Search for the cell housing the specified text and yield its [x, y] center coordinate. 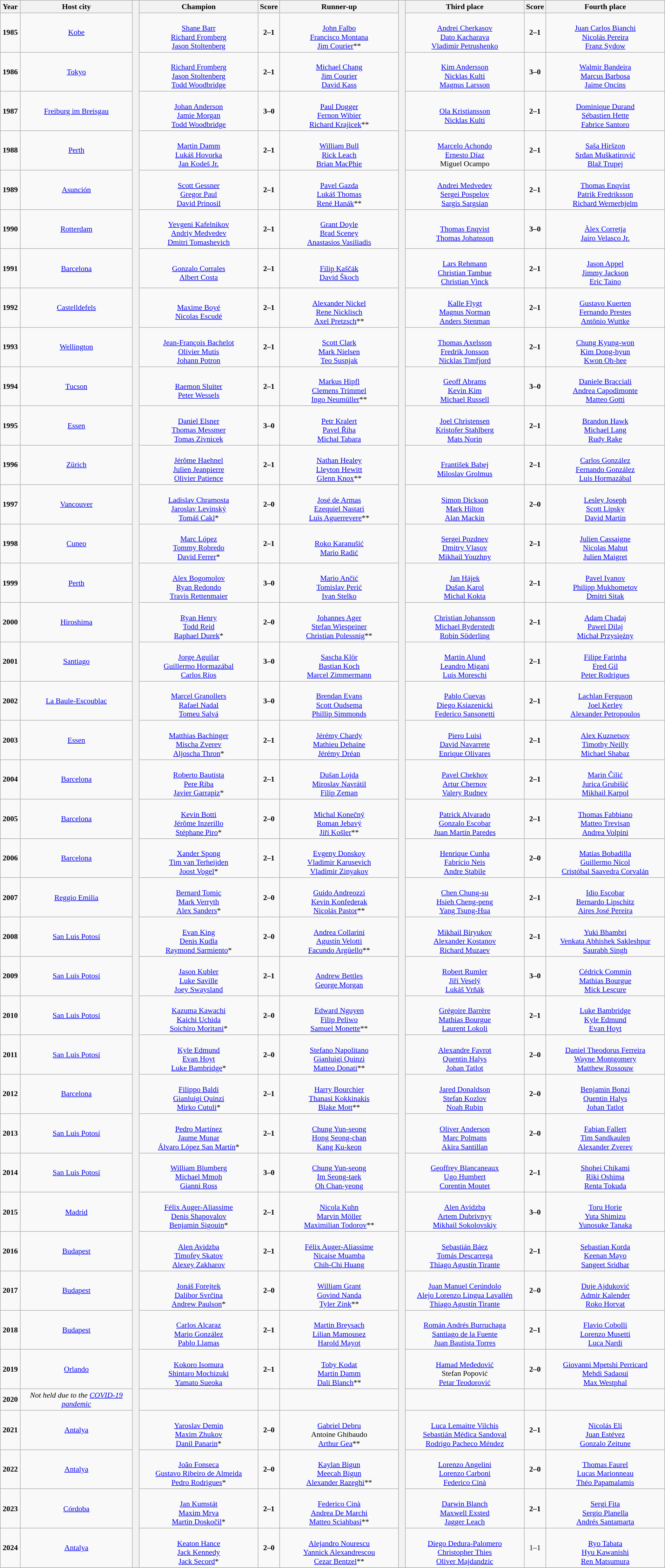
Keaton HanceJack KennedyJack Secord* [199, 1548]
2014 [11, 1172]
Carlos AlcarazMario GonzálezPablo Llamas [199, 1330]
Scott GessnerGregor PaulDavid Prinosil [199, 190]
Thomas EnqvistPatrik FredrikssonRichard Wernerhjelm [605, 190]
Martín AlundLeandro MiganiLuis Moreschi [464, 662]
Nathan HealeyLleyton HewittGlenn Knox** [339, 465]
Jorge AguilarGuillermo HormazábalCarlos Ríos [199, 662]
Castelldefels [76, 308]
Michael ChangJim CourierDavid Kass [339, 72]
1997 [11, 504]
2006 [11, 858]
Asunción [76, 190]
1992 [11, 308]
1998 [11, 543]
2019 [11, 1369]
2016 [11, 1251]
Dušan LojdaMiroslav NavrátilFilip Zeman [339, 779]
Jonáš ForejtekDalibor SvrčinaAndrew Paulson* [199, 1291]
Hamad MeđedovićStefan PopovićPetar Teodorović [464, 1369]
Nicolás EliJuan EstévezGonzalo Zeitune [605, 1430]
Jan HájekDušan KarolMichal Kokta [464, 583]
Shohei ChikamiRiki OshimaRenta Tokuda [605, 1172]
Not held due to the COVID-19 pandemic [76, 1400]
Gustavo KuertenFernando PrestesAntônio Wuttke [605, 308]
Wellington [76, 347]
Ryo TabataHyu KawanishiRen Matsumura [605, 1548]
Jan KumstátMaxim MrvaMartin Doskočil* [199, 1509]
Lars RehmannChristian TambueChristian Vinck [464, 269]
Madrid [76, 1212]
Fabian FallertTim SandkaulenAlexander Zverev [605, 1133]
Bernard TomicMark VerrythAlex Sanders* [199, 898]
2000 [11, 622]
Thomas AxelssonFredrik JonssonNicklas Timfjord [464, 347]
Vancouver [76, 504]
2007 [11, 898]
Markus HipflClemens TrimmelIngo Neumüller** [339, 386]
Daniel Theodorus FerreiraWayne MontgomeryMatthew Rossouw [605, 1055]
2018 [11, 1330]
Adam ChadajPawel DilajMichał Przysiężny [605, 622]
Jérôme HaehnelJulien JeanpierreOlivier Patience [199, 465]
2021 [11, 1430]
Kalle FlygtMagnus NormanAnders Stenman [464, 308]
2002 [11, 701]
Kazuma KawachiKaichi UchidaSoichiro Moritani* [199, 1015]
Geoffrey BlancaneauxUgo HumbertCorentin Moutet [464, 1172]
Thomas FaurelLucas MarionneauThéo Papamalamis [605, 1469]
Darwin BlanchMaxwell ExstedJagger Leach [464, 1509]
1985 [11, 33]
1987 [11, 111]
Lesley JosephScott LipskyDavid Martin [605, 504]
Martin DammLukáš HovorkaJan Kodeš Jr. [199, 150]
Simon DicksonMark HiltonAlan Mackin [464, 504]
Fourth place [605, 7]
Saša HiršzonSrđan MuškatirovićBlaž Trupej [605, 150]
Matías BobadillaGuillermo NicolCristóbal Saavedra Corvalán [605, 858]
1995 [11, 426]
Kyle EdmundEvan HoytLuke Bambridge* [199, 1055]
Andrea CollariniAgustín VelottiFacundo Argüello** [339, 937]
Joel ChristensenKristofer StahlbergMats Norin [464, 426]
Scott ClarkMark NielsenTeo Susnjak [339, 347]
1986 [11, 72]
1991 [11, 269]
Diego Dedura-PalomeroChristopher ThiesOliver Majdandzic [464, 1548]
Hiroshima [76, 622]
Matthias BachingerMischa ZverevAljoscha Thron* [199, 740]
Kokoro IsomuraShintaro MochizukiYamato Sueoka [199, 1369]
Andrew BettlesGeorge Morgan [339, 976]
William BullRick LeachBrian MacPhie [339, 150]
Flavio CobolliLorenzo MusettiLuca Nardi [605, 1330]
Gabriel DebruAntoine GhibaudoArthur Gea** [339, 1430]
Xander SpongTim van TerheijdenJoost Vogel* [199, 858]
Andrei MedvedevSergei PospelovSargis Sargsian [464, 190]
Benjamin BonziQuentin HalysJohan Tatlot [605, 1094]
Brandon HawkMichael LangRudy Rake [605, 426]
Juan Carlos BianchiNicolás PereiraFranz Sydow [605, 33]
Brendan EvansScott OudsemaPhillip Simmonds [339, 701]
2005 [11, 819]
2022 [11, 1469]
1996 [11, 465]
Tucson [76, 386]
Marcelo AchondoErnesto DíazMiguel Ocampo [464, 150]
Grégoire BarrèreMathias BourgueLaurent Lokoli [464, 1015]
Kim AnderssonNicklas KultiMagnus Larsson [464, 72]
Christian JohanssonMichael RyderstedtRobin Söderling [464, 622]
Jason AppelJimmy JacksonEric Taino [605, 269]
Orlando [76, 1369]
Dominique DurandSébastien HetteFabrice Santoro [605, 111]
Maxime BoyéNicolas Escudé [199, 308]
Yevgeni KafelnikovAndriy MedvedevDmitri Tomashevich [199, 229]
Félix Auger-AliassimeDenis ShapovalovBenjamin Sigouin* [199, 1212]
2010 [11, 1015]
Lachlan FergusonJoel KerleyAlexander Petropoulos [605, 701]
Runner-up [339, 7]
Oliver AndersonMarc PolmansAkira Santillan [464, 1133]
Alexander NickelRene NicklischAxel Pretzsch** [339, 308]
1988 [11, 150]
Cuneo [76, 543]
Piero LuisiDavid NavarreteEnrique Olivares [464, 740]
Shane BarrRichard FrombergJason Stoltenberg [199, 33]
Pedro MartínezJaume MunarÁlvaro López San Martín* [199, 1133]
Evgeny DonskoyVladimir KarusevichVladimir Zinyakov [339, 858]
Duje AjdukovićAdmir KalenderRoko Horvat [605, 1291]
Idio EscobarBernardo LipschitzAires José Pereira [605, 898]
Kobe [76, 33]
Marc LópezTommy RobredoDavid Ferrer* [199, 543]
Chung Yun-seongHong Seong-chanKang Ku-keon [339, 1133]
Thomas FabbianoMatteo TrevisanAndrea Volpini [605, 819]
Sebastian KordaKeenan MayoSangeet Sridhar [605, 1251]
Alex BogomolovRyan RedondoTravis Rettenmaier [199, 583]
Toru HorieYuta ShimizuYunosuke Tanaka [605, 1212]
Federico CinàAndrea De MarchiMatteo Sciahbasi** [339, 1509]
Filip KaščákDavid Škoch [339, 269]
2023 [11, 1509]
Kevin BottiJérôme InzerilloStéphane Piro* [199, 819]
Champion [199, 7]
Alex KuznetsovTimothy NeillyMichael Shabaz [605, 740]
Pavel GazdaLukáš ThomasRené Hanák** [339, 190]
Filipe FarinhaFred GilPeter Rodrigues [605, 662]
Alexandre FavrotQuentin HalysJohan Tatlot [464, 1055]
2003 [11, 740]
Johan AndersonJamie MorganTodd Woodbridge [199, 111]
2008 [11, 937]
Ola KristianssonNicklas Kulti [464, 111]
Geoff AbramsKevin KimMichael Russell [464, 386]
Raemon SluiterPeter Wessels [199, 386]
Freiburg im Breisgau [76, 111]
La Baule-Escoublac [76, 701]
Luke BambridgeKyle EdmundEvan Hoyt [605, 1015]
2004 [11, 779]
František BabejMiloslav Grolmus [464, 465]
1993 [11, 347]
Carlos GonzálezFernando GonzálezLuis Hormazábal [605, 465]
2009 [11, 976]
Robert RumlerJiří VeselýLukáš Vrňák [464, 976]
Ryan HenryTodd ReidRaphael Durek* [199, 622]
Luca Lemaitre VilchisSebastián Médica SandovalRodrigo Pacheco Méndez [464, 1430]
Julien CassaigneNicolas MahutJulien Maigret [605, 543]
Martin BreysachLilian MamousezHarold Mayot [339, 1330]
Chen Chung-suHsieh Cheng-pengYang Tsung-Hua [464, 898]
2013 [11, 1133]
Lorenzo AngeliniLorenzo CarboniFederico Cinà [464, 1469]
Roberto BautistaPere RibaJavier Garrapiz* [199, 779]
2001 [11, 662]
Yuki BhambriVenkata Abhishek SakleshpurSaurabh Singh [605, 937]
John FalboFrancisco MontanaJim Courier** [339, 33]
Chung Kyung-wonKim Dong-hyunKwon Oh-hee [605, 347]
Daniel ElsnerThomas MessmerTomas Zivnicek [199, 426]
Jérémy ChardyMathieu DehaineJérémy Dréan [339, 740]
Àlex CorretjaJairo Velasco Jr. [605, 229]
Walmir BandeiraMarcus BarbosaJaime Oncins [605, 72]
2015 [11, 1212]
Sergei PozdnevDmitry VlasovMikhail Youzhny [464, 543]
Juan Manuel CerúndoloAlejo Lorenzo Lingua LavallénThiago Agustín Tirante [464, 1291]
Andrei CherkasovDato KacharavaVladimir Petrushenko [464, 33]
1989 [11, 190]
1994 [11, 386]
Córdoba [76, 1509]
Henrique CunhaFabrício NeisAndre Stabile [464, 858]
Petr KralertPavel ŘíhaMichal Tabara [339, 426]
Chung Yun-seongIm Seong-taekOh Chan-yeong [339, 1172]
Nicola KuhnMarvin MöllerMaximilian Todorov** [339, 1212]
Jean-François BachelotOlivier MutisJohann Potron [199, 347]
Marcel GranollersRafael NadalTomeu Salvá [199, 701]
Toby KodatMartin DammDali Blanch** [339, 1369]
Sascha KlörBastian KochMarcel Zimmermann [339, 662]
Pavel IvanovPhilipp MukhometovDmitri Sitak [605, 583]
Evan KingDenis KudlaRaymond Sarmiento* [199, 937]
Pavel ChekhovArtur ChernovValery Rudnev [464, 779]
1–1 [535, 1548]
Edward NguyenFilip PeliwoSamuel Monette** [339, 1015]
Pablo CuevasDiego KsiazenickiFederico Sansonetti [464, 701]
Jason KublerLuke SavilleJoey Swaysland [199, 976]
Mikhail BiryukovAlexander KostanovRichard Muzaev [464, 937]
Marin ČilićJurica GrubišićMikhail Karpol [605, 779]
Filippo BaldiGianluigi QuinziMirko Cutuli* [199, 1094]
2020 [11, 1400]
Alen AvidzbaTimofey SkatovAlexey Zakharov [199, 1251]
Zürich [76, 465]
Third place [464, 7]
2024 [11, 1548]
Sebastián BáezTomás DescarregaThiago Agustín Tirante [464, 1251]
Reggio Emilia [76, 898]
1999 [11, 583]
Daniele BraccialiAndrea CapodimonteMatteo Gotti [605, 386]
2012 [11, 1094]
Sergi FitaSergio PlanellaAndrés Santamarta [605, 1509]
Michal KonečnýRoman JebavýJiří Košler** [339, 819]
Guido AndreozziKevin KonfederakNicolás Pastor** [339, 898]
Félix Auger-AliassimeNicaise MuambaChih-Chi Huang [339, 1251]
Ladislav ChramostaJaroslav LevinskýTomáš Cakl* [199, 504]
Cédrick ComminMathias BourgueMick Lescure [605, 976]
Harry BourchierThanasi KokkinakisBlake Mott** [339, 1094]
Tokyo [76, 72]
Kaylan BigunMeecah BigunAlexander Razeghi** [339, 1469]
Richard FrombergJason StoltenbergTodd Woodbridge [199, 72]
Paul DoggerFernon WibierRichard Krajicek** [339, 111]
Giovanni Mpetshi PerricardMehdi SadaouiMax Westphal [605, 1369]
João FonsecaGustavo Ribeiro de AlmeidaPedro Rodrigues* [199, 1469]
2017 [11, 1291]
Santiago [76, 662]
Johannes AgerStefan WiespeinerChristian Polessnig** [339, 622]
Stefano NapolitanoGianluigi QuinziMatteo Donati** [339, 1055]
Alen AvidzbaArtem DubrivnyyMikhail Sokolovskiy [464, 1212]
Host city [76, 7]
William BlumbergMichael MmohGianni Ross [199, 1172]
Rotterdam [76, 229]
Gonzalo CorralesAlbert Costa [199, 269]
Mario AnčićTomislav PerićIvan Stelko [339, 583]
2011 [11, 1055]
Patrick AlvaradoGonzalo EscobarJuan Martín Paredes [464, 819]
Jared DonaldsonStefan KozlovNoah Rubin [464, 1094]
Alejandro NourescuYannick AlexandrescouCezar Bentzel** [339, 1548]
Yaroslav DeminMaxim ZhukovDanil Panarin* [199, 1430]
Grant DoyleBrad SceneyAnastasios Vasiliadis [339, 229]
José de ArmasEzequiel NastariLuis Aguerrevere** [339, 504]
Roko KaranušićMario Radić [339, 543]
Román Andrés BurruchagaSantiago de la FuenteJuan Bautista Torres [464, 1330]
Thomas EnqvistThomas Johansson [464, 229]
1990 [11, 229]
Year [11, 7]
William GrantGovind NandaTyler Zink** [339, 1291]
